Search for the cell housing the specified text and yield its (X, Y) center coordinate. 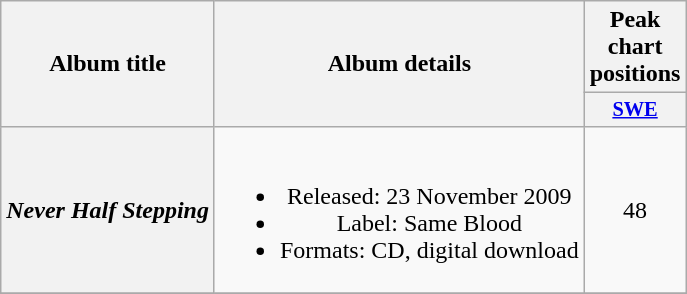
SWE (635, 110)
Never Half Stepping (108, 210)
48 (635, 210)
Released: 23 November 2009Label: Same BloodFormats: CD, digital download (399, 210)
Album title (108, 64)
Peak chart positions (635, 47)
Album details (399, 64)
